Pinpoint the cell where the given text exists, returning its [x, y] midpoint coordinate. 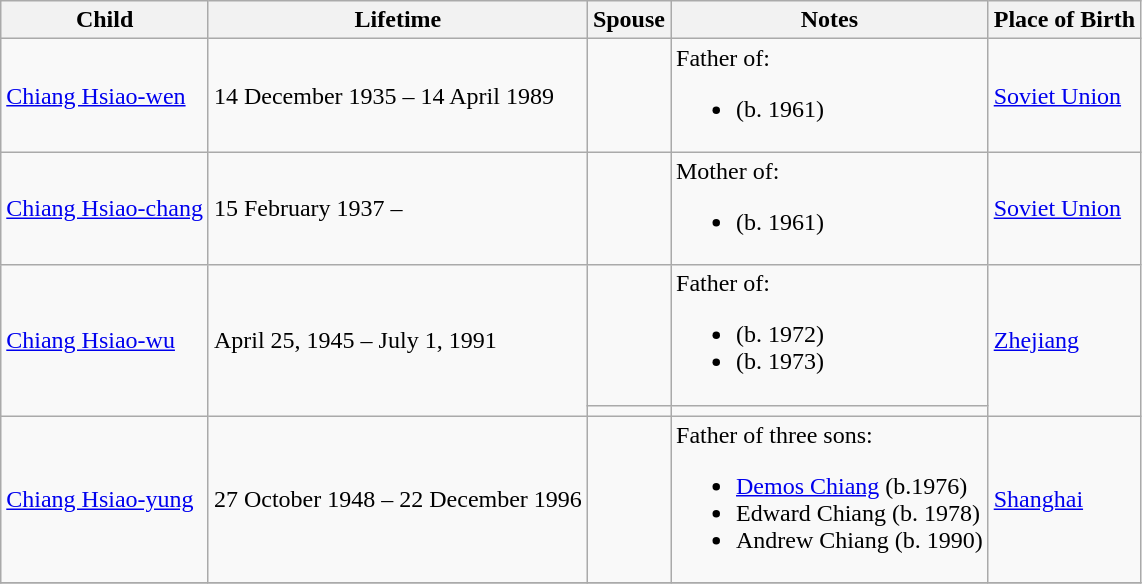
Lifetime [398, 20]
Spouse [628, 20]
Place of Birth [1064, 20]
Shanghai [1064, 500]
Chiang Hsiao-wen [105, 96]
Notes [829, 20]
Child [105, 20]
Chiang Hsiao-chang [105, 208]
Mother of: (b. 1961) [829, 208]
27 October 1948 – 22 December 1996 [398, 500]
Father of: (b. 1972) (b. 1973) [829, 335]
Zhejiang [1064, 340]
15 February 1937 – [398, 208]
Father of: (b. 1961) [829, 96]
14 December 1935 – 14 April 1989 [398, 96]
Chiang Hsiao-yung [105, 500]
April 25, 1945 – July 1, 1991 [398, 340]
Father of three sons:Demos Chiang (b.1976)Edward Chiang (b. 1978)Andrew Chiang (b. 1990) [829, 500]
Chiang Hsiao-wu [105, 340]
